Detect which cell encompasses the target text, then output its [X, Y] center coordinate. 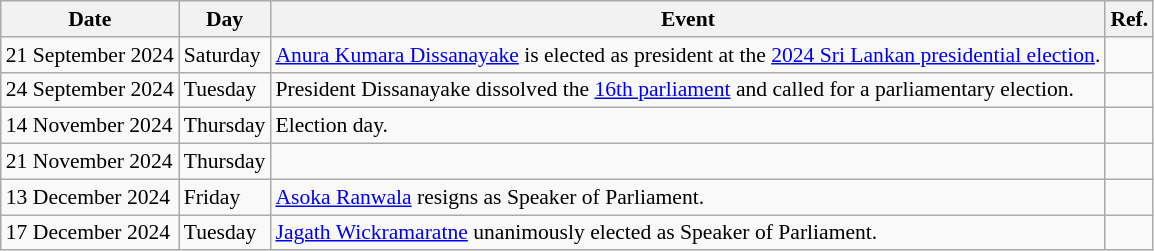
21 September 2024 [90, 55]
Friday [225, 197]
17 December 2024 [90, 233]
Event [688, 19]
Day [225, 19]
Election day. [688, 126]
14 November 2024 [90, 126]
Date [90, 19]
Ref. [1129, 19]
President Dissanayake dissolved the 16th parliament and called for a parliamentary election. [688, 90]
21 November 2024 [90, 162]
24 September 2024 [90, 90]
Jagath Wickramaratne unanimously elected as Speaker of Parliament. [688, 233]
Anura Kumara Dissanayake is elected as president at the 2024 Sri Lankan presidential election. [688, 55]
Asoka Ranwala resigns as Speaker of Parliament. [688, 197]
Saturday [225, 55]
13 December 2024 [90, 197]
